Find where the given text appears and provide that cell's center as [x, y] coordinate. 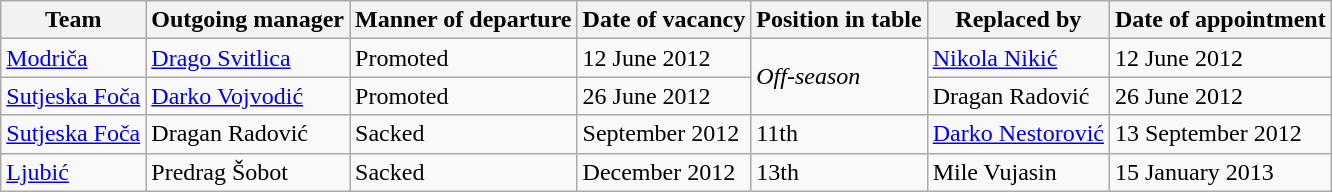
December 2012 [664, 172]
15 January 2013 [1220, 172]
11th [839, 134]
Mile Vujasin [1018, 172]
Date of vacancy [664, 20]
Darko Nestorović [1018, 134]
13 September 2012 [1220, 134]
Ljubić [74, 172]
Position in table [839, 20]
Modriča [74, 58]
Team [74, 20]
Predrag Šobot [248, 172]
Outgoing manager [248, 20]
Nikola Nikić [1018, 58]
September 2012 [664, 134]
Darko Vojvodić [248, 96]
13th [839, 172]
Off-season [839, 77]
Date of appointment [1220, 20]
Drago Svitlica [248, 58]
Manner of departure [464, 20]
Replaced by [1018, 20]
